Capture the cell that displays the provided text and extract its [X, Y] central coordinate. 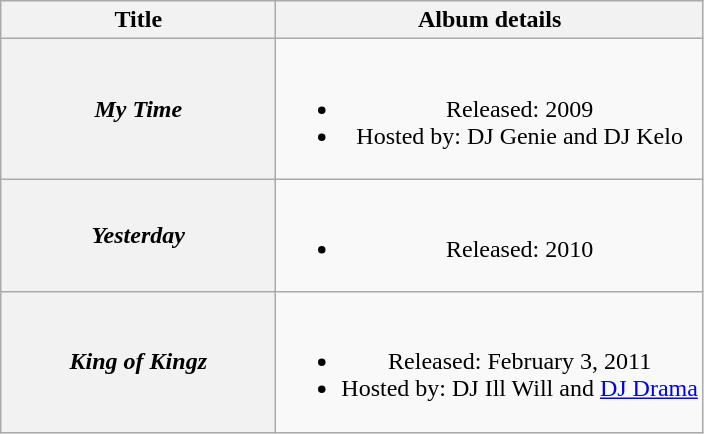
Released: 2009Hosted by: DJ Genie and DJ Kelo [490, 109]
Released: 2010 [490, 236]
Released: February 3, 2011Hosted by: DJ Ill Will and DJ Drama [490, 362]
Title [138, 20]
Yesterday [138, 236]
My Time [138, 109]
King of Kingz [138, 362]
Album details [490, 20]
